Scan for the cell matching the given text and deliver its [x, y] coordinate at center. 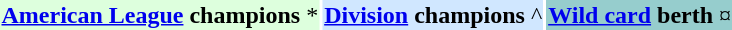
American League champions * [160, 15]
Division champions ^ [434, 15]
